Locate the cell with the specified text and output its (X, Y) center coordinate. 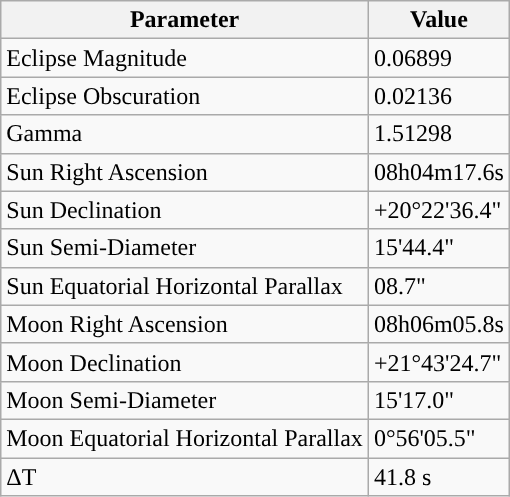
ΔT (185, 477)
Parameter (185, 20)
Gamma (185, 134)
+20°22'36.4" (438, 210)
41.8 s (438, 477)
08h04m17.6s (438, 172)
Sun Declination (185, 210)
Value (438, 20)
Moon Equatorial Horizontal Parallax (185, 438)
15'17.0" (438, 400)
0.06899 (438, 58)
Moon Right Ascension (185, 324)
Sun Right Ascension (185, 172)
15'44.4" (438, 248)
Sun Equatorial Horizontal Parallax (185, 286)
08h06m05.8s (438, 324)
0°56'05.5" (438, 438)
Moon Semi-Diameter (185, 400)
+21°43'24.7" (438, 362)
08.7" (438, 286)
0.02136 (438, 96)
Eclipse Magnitude (185, 58)
Moon Declination (185, 362)
Eclipse Obscuration (185, 96)
1.51298 (438, 134)
Sun Semi-Diameter (185, 248)
